Find where the given text appears and provide that cell's center as (x, y) coordinate. 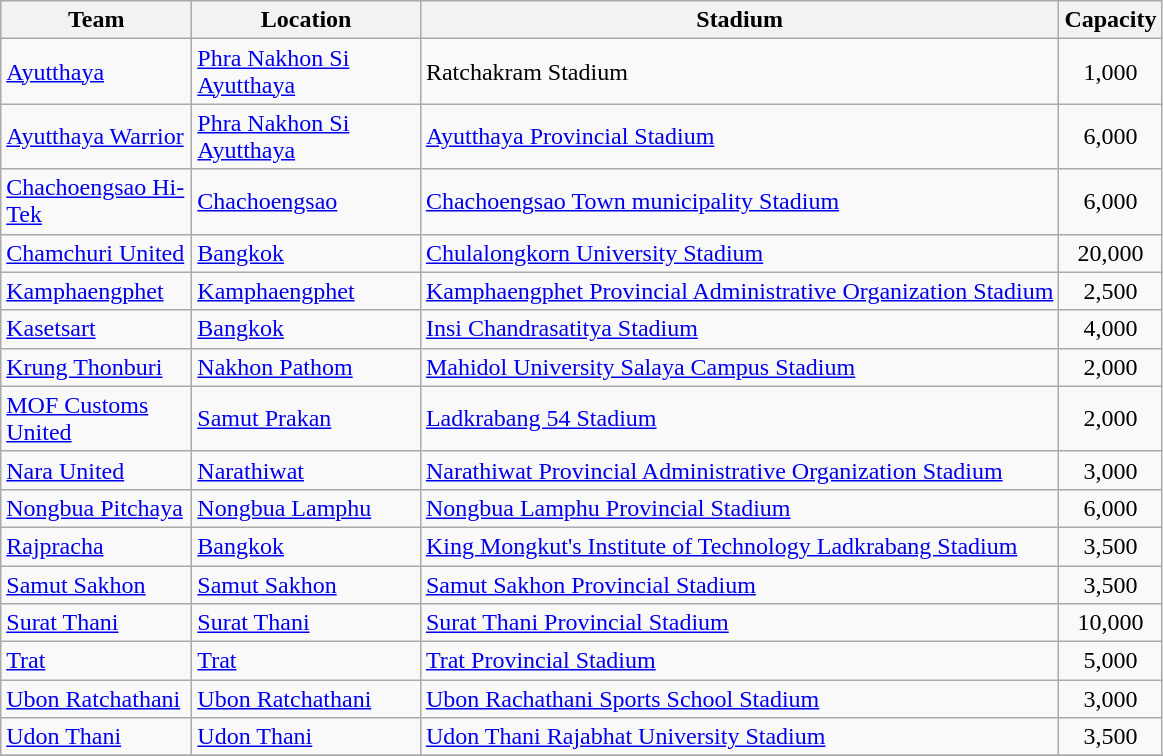
Stadium (740, 20)
Ubon Rachathani Sports School Stadium (740, 699)
Nongbua Pitchaya (96, 508)
Rajpracha (96, 546)
10,000 (1110, 623)
Surat Thani Provincial Stadium (740, 623)
Ayutthaya Warrior (96, 136)
Narathiwat Provincial Administrative Organization Stadium (740, 470)
Chachoengsao Hi-Tek (96, 202)
Udon Thani Rajabhat University Stadium (740, 737)
Kamphaengphet Provincial Administrative Organization Stadium (740, 291)
Insi Chandrasatitya Stadium (740, 329)
Samut Sakhon Provincial Stadium (740, 585)
Team (96, 20)
5,000 (1110, 661)
Nongbua Lamphu (306, 508)
Ayutthaya Provincial Stadium (740, 136)
Mahidol University Salaya Campus Stadium (740, 367)
Chachoengsao Town municipality Stadium (740, 202)
Chamchuri United (96, 253)
Capacity (1110, 20)
King Mongkut's Institute of Technology Ladkrabang Stadium (740, 546)
Location (306, 20)
Trat Provincial Stadium (740, 661)
Chachoengsao (306, 202)
1,000 (1110, 72)
Samut Prakan (306, 418)
4,000 (1110, 329)
Nongbua Lamphu Provincial Stadium (740, 508)
Ayutthaya (96, 72)
Nara United (96, 470)
MOF Customs United (96, 418)
Krung Thonburi (96, 367)
Nakhon Pathom (306, 367)
20,000 (1110, 253)
2,500 (1110, 291)
Ladkrabang 54 Stadium (740, 418)
Kasetsart (96, 329)
Chulalongkorn University Stadium (740, 253)
Narathiwat (306, 470)
Ratchakram Stadium (740, 72)
